Identify which cell holds the provided text, then report its (X, Y) central coordinate. 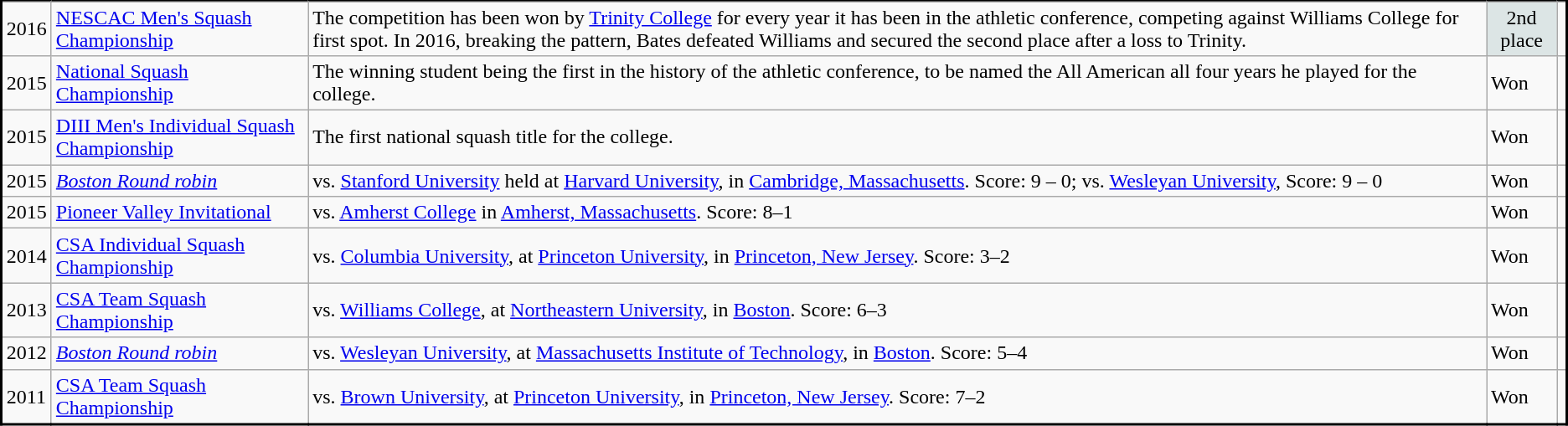
CSA Individual Squash Championship (179, 256)
vs. Williams College, at Northeastern University, in Boston. Score: 6–3 (898, 310)
vs. Stanford University held at Harvard University, in Cambridge, Massachusetts. Score: 9 – 0; vs. Wesleyan University, Score: 9 – 0 (898, 181)
2nd place (1522, 28)
2016 (27, 28)
DIII Men's Individual Squash Championship (179, 137)
2014 (27, 256)
vs. Columbia University, at Princeton University, in Princeton, New Jersey. Score: 3–2 (898, 256)
Pioneer Valley Invitational (179, 213)
2013 (27, 310)
National Squash Championship (179, 84)
The first national squash title for the college. (898, 137)
vs. Wesleyan University, at Massachusetts Institute of Technology, in Boston. Score: 5–4 (898, 353)
vs. Amherst College in Amherst, Massachusetts. Score: 8–1 (898, 213)
2011 (27, 397)
2012 (27, 353)
NESCAC Men's Squash Championship (179, 28)
vs. Brown University, at Princeton University, in Princeton, New Jersey. Score: 7–2 (898, 397)
The winning student being the first in the history of the athletic conference, to be named the All American all four years he played for the college. (898, 84)
